Detect which cell encompasses the target text, then output its [x, y] center coordinate. 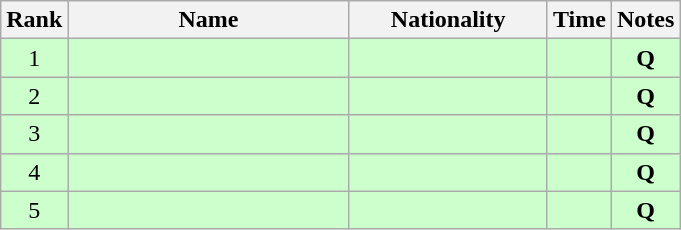
Nationality [448, 20]
1 [34, 58]
3 [34, 134]
Name [208, 20]
Notes [645, 20]
4 [34, 172]
Rank [34, 20]
5 [34, 210]
2 [34, 96]
Time [579, 20]
